Find where the given text appears and provide that cell's center as [x, y] coordinate. 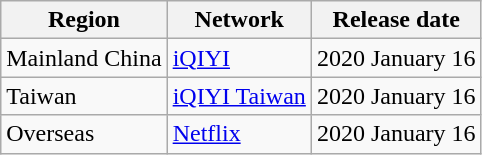
Taiwan [84, 96]
Release date [396, 20]
iQIYI Taiwan [239, 96]
Mainland China [84, 58]
Network [239, 20]
Overseas [84, 134]
iQIYI [239, 58]
Region [84, 20]
Netflix [239, 134]
